For the text-containing cell, return its midpoint in [X, Y] coordinate format. 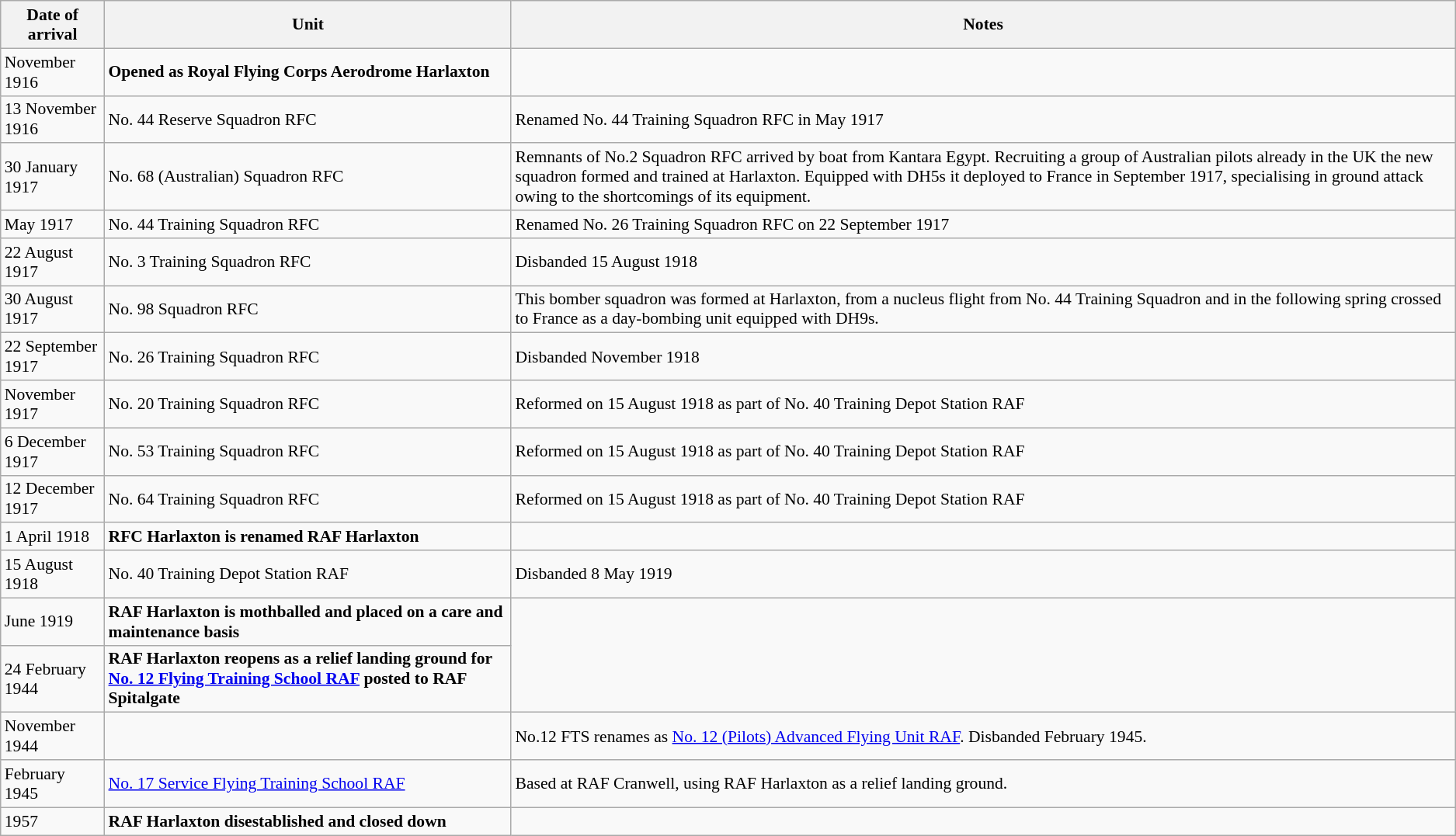
Disbanded 8 May 1919 [983, 574]
30 August 1917 [53, 309]
No. 40 Training Depot Station RAF [308, 574]
1 April 1918 [53, 537]
November 1944 [53, 736]
Unit [308, 25]
Disbanded November 1918 [983, 357]
November 1917 [53, 404]
No. 20 Training Squadron RFC [308, 404]
Notes [983, 25]
June 1919 [53, 621]
May 1917 [53, 224]
15 August 1918 [53, 574]
No. 26 Training Squadron RFC [308, 357]
22 August 1917 [53, 262]
Renamed No. 26 Training Squadron RFC on 22 September 1917 [983, 224]
Opened as Royal Flying Corps Aerodrome Harlaxton [308, 71]
12 December 1917 [53, 498]
No. 53 Training Squadron RFC [308, 452]
No. 98 Squadron RFC [308, 309]
No. 68 (Australian) Squadron RFC [308, 177]
No. 44 Reserve Squadron RFC [308, 120]
November 1916 [53, 71]
Renamed No. 44 Training Squadron RFC in May 1917 [983, 120]
No. 64 Training Squadron RFC [308, 498]
1957 [53, 821]
Disbanded 15 August 1918 [983, 262]
Based at RAF Cranwell, using RAF Harlaxton as a relief landing ground. [983, 784]
No. 17 Service Flying Training School RAF [308, 784]
February 1945 [53, 784]
RAF Harlaxton disestablished and closed down [308, 821]
No. 3 Training Squadron RFC [308, 262]
RFC Harlaxton is renamed RAF Harlaxton [308, 537]
30 January 1917 [53, 177]
No. 44 Training Squadron RFC [308, 224]
13 November 1916 [53, 120]
Date of arrival [53, 25]
RAF Harlaxton is mothballed and placed on a care and maintenance basis [308, 621]
24 February 1944 [53, 678]
RAF Harlaxton reopens as a relief landing ground for No. 12 Flying Training School RAF posted to RAF Spitalgate [308, 678]
No.12 FTS renames as No. 12 (Pilots) Advanced Flying Unit RAF. Disbanded February 1945. [983, 736]
22 September 1917 [53, 357]
6 December 1917 [53, 452]
